Scan for the cell matching the given text and deliver its [X, Y] coordinate at center. 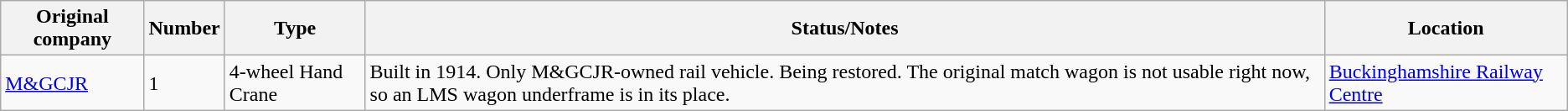
1 [184, 82]
Location [1446, 29]
Status/Notes [844, 29]
4-wheel Hand Crane [295, 82]
M&GCJR [72, 82]
Type [295, 29]
Original company [72, 29]
Number [184, 29]
Buckinghamshire Railway Centre [1446, 82]
